Provide the [x, y] coordinate of the cell's center where the given text is located.  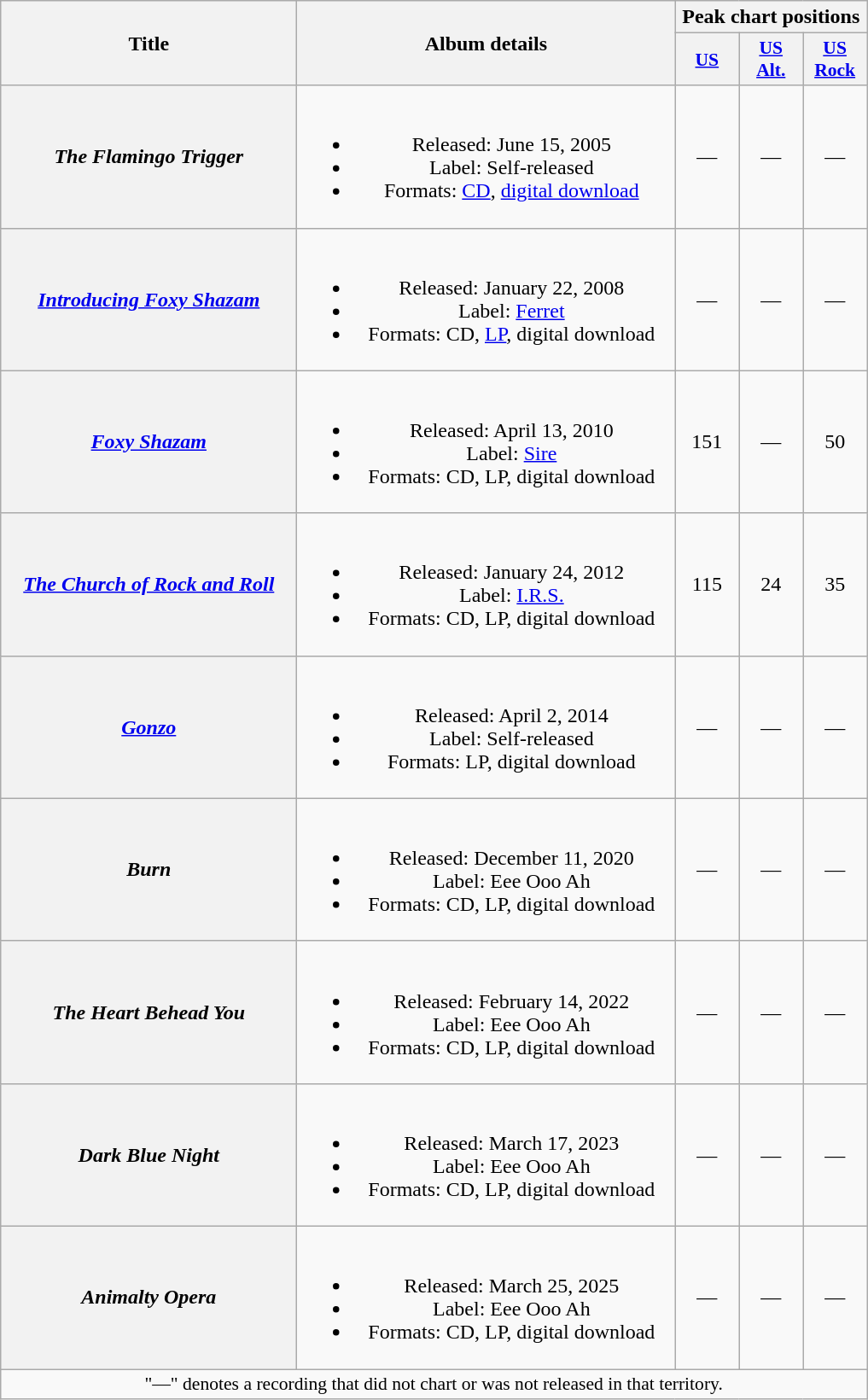
USAlt. [772, 60]
Released: December 11, 2020Label: Eee Ooo AhFormats: CD, LP, digital download [486, 869]
US [707, 60]
Dark Blue Night [149, 1154]
115 [707, 584]
Album details [486, 43]
Title [149, 43]
Released: March 25, 2025Label: Eee Ooo AhFormats: CD, LP, digital download [486, 1298]
USRock [835, 60]
35 [835, 584]
The Flamingo Trigger [149, 157]
Released: February 14, 2022Label: Eee Ooo AhFormats: CD, LP, digital download [486, 1012]
Foxy Shazam [149, 442]
Released: April 13, 2010Label: SireFormats: CD, LP, digital download [486, 442]
151 [707, 442]
Released: April 2, 2014Label: Self-releasedFormats: LP, digital download [486, 727]
The Church of Rock and Roll [149, 584]
Released: March 17, 2023Label: Eee Ooo AhFormats: CD, LP, digital download [486, 1154]
Burn [149, 869]
Gonzo [149, 727]
24 [772, 584]
The Heart Behead You [149, 1012]
Introducing Foxy Shazam [149, 299]
Peak chart positions [772, 17]
50 [835, 442]
Released: January 22, 2008Label: FerretFormats: CD, LP, digital download [486, 299]
"—" denotes a recording that did not chart or was not released in that territory. [434, 1385]
Released: June 15, 2005Label: Self-releasedFormats: CD, digital download [486, 157]
Released: January 24, 2012Label: I.R.S.Formats: CD, LP, digital download [486, 584]
Animalty Opera [149, 1298]
